Pinpoint the cell where the given text exists, returning its (X, Y) midpoint coordinate. 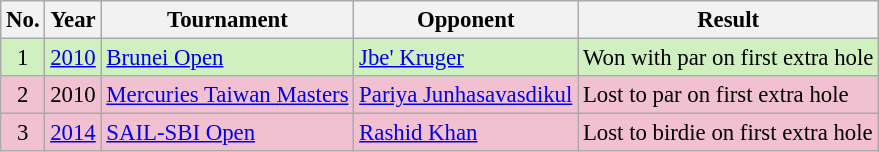
Rashid Khan (466, 133)
Tournament (228, 20)
No. (23, 20)
Lost to birdie on first extra hole (728, 133)
Opponent (466, 20)
2 (23, 95)
Result (728, 20)
Won with par on first extra hole (728, 58)
Pariya Junhasavasdikul (466, 95)
Year (73, 20)
3 (23, 133)
1 (23, 58)
Brunei Open (228, 58)
2014 (73, 133)
Jbe' Kruger (466, 58)
Mercuries Taiwan Masters (228, 95)
SAIL-SBI Open (228, 133)
Lost to par on first extra hole (728, 95)
